For the text-containing cell, return its midpoint in [x, y] coordinate format. 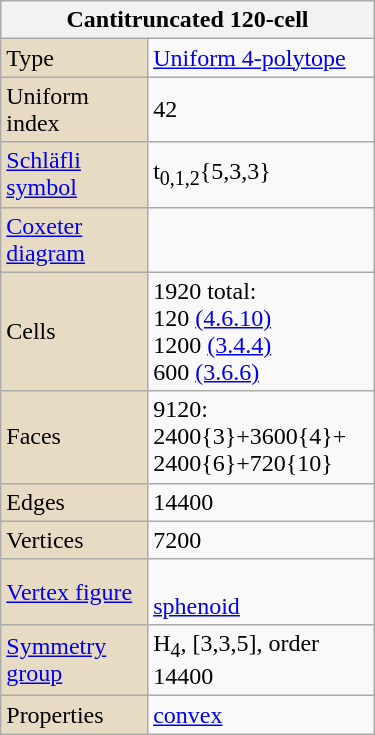
Symmetry group [74, 660]
t0,1,2{5,3,3} [262, 174]
Edges [74, 502]
Cells [74, 332]
Vertices [74, 540]
Coxeter diagram [74, 240]
Type [74, 58]
H4, [3,3,5], order 14400 [262, 660]
Faces [74, 437]
1920 total:120 (4.6.10) 1200 (3.4.4) 600 (3.6.6) [262, 332]
Schläfli symbol [74, 174]
7200 [262, 540]
convex [262, 715]
42 [262, 110]
Uniform 4-polytope [262, 58]
Cantitruncated 120-cell [188, 20]
9120:2400{3}+3600{4}+2400{6}+720{10} [262, 437]
14400 [262, 502]
Vertex figure [74, 592]
Uniform index [74, 110]
sphenoid [262, 592]
Properties [74, 715]
